Provide the (x, y) coordinate of the cell's center where the given text is located.  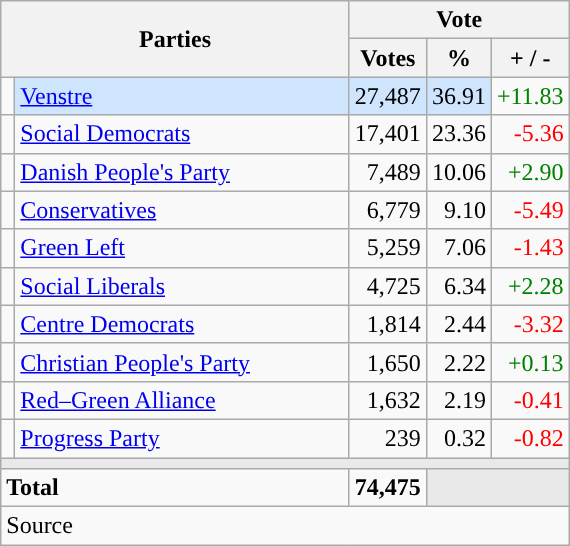
4,725 (388, 286)
9.10 (458, 210)
+11.83 (530, 96)
7,489 (388, 172)
Progress Party (182, 438)
Red–Green Alliance (182, 400)
Votes (388, 58)
2.19 (458, 400)
+2.28 (530, 286)
Venstre (182, 96)
Green Left (182, 248)
-0.41 (530, 400)
2.44 (458, 324)
% (458, 58)
2.22 (458, 362)
17,401 (388, 134)
Parties (176, 39)
-5.36 (530, 134)
239 (388, 438)
+ / - (530, 58)
1,814 (388, 324)
Centre Democrats (182, 324)
7.06 (458, 248)
+2.90 (530, 172)
27,487 (388, 96)
36.91 (458, 96)
Total (176, 488)
-0.82 (530, 438)
-1.43 (530, 248)
Social Liberals (182, 286)
74,475 (388, 488)
6.34 (458, 286)
0.32 (458, 438)
Danish People's Party (182, 172)
Vote (459, 20)
+0.13 (530, 362)
Christian People's Party (182, 362)
1,632 (388, 400)
-5.49 (530, 210)
Social Democrats (182, 134)
Conservatives (182, 210)
-3.32 (530, 324)
5,259 (388, 248)
6,779 (388, 210)
23.36 (458, 134)
Source (285, 526)
1,650 (388, 362)
10.06 (458, 172)
